Output the [X, Y] coordinate of the center of the cell containing the given text.  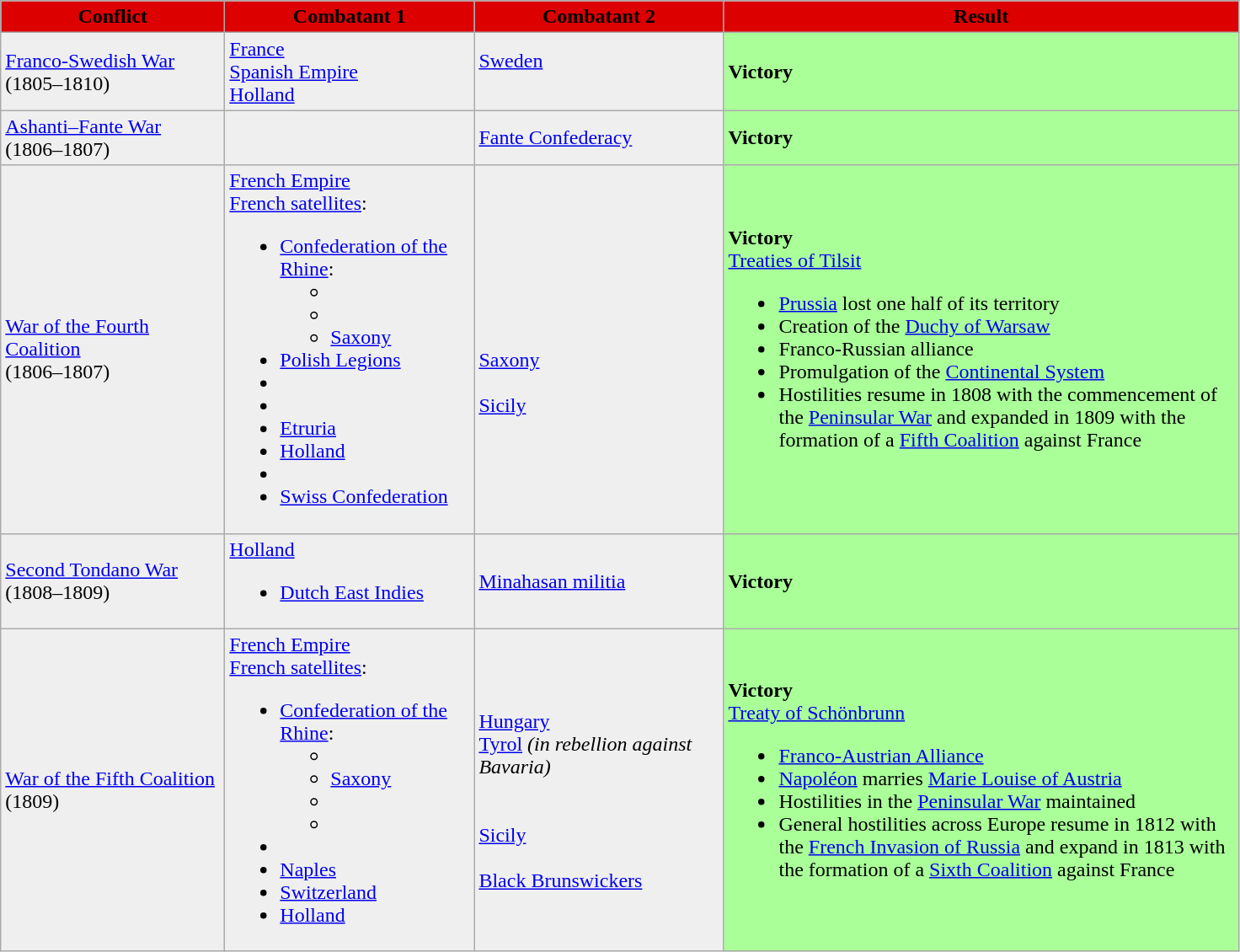
War of the Fourth Coalition(1806–1807) [113, 349]
French EmpireFrench satellites:Confederation of the Rhine: Saxony Naples Switzerland Holland [350, 790]
Hungary Tyrol (in rebellion against Bavaria) Sicily Black Brunswickers [599, 790]
Result [981, 17]
Ashanti–Fante War(1806–1807) [113, 138]
Fante Confederacy [599, 138]
Holland Dutch East Indies [350, 581]
Saxony Sicily [599, 349]
French EmpireFrench satellites:Confederation of the Rhine: SaxonyPolish Legions Etruria Holland Swiss Confederation [350, 349]
Second Tondano War(1808–1809) [113, 581]
Combatant 1 [350, 17]
Franco-Swedish War(1805–1810) [113, 72]
Sweden [599, 72]
Combatant 2 [599, 17]
War of the Fifth Coalition(1809) [113, 790]
Minahasan militia [599, 581]
France Spanish Empire Holland [350, 72]
Conflict [113, 17]
